Identify which cell holds the provided text, then report its [X, Y] central coordinate. 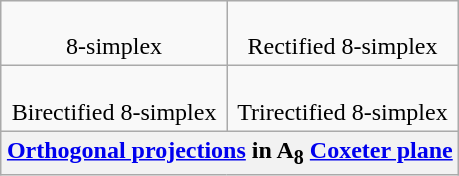
8-simplex [114, 34]
Rectified 8-simplex [342, 34]
Trirectified 8-simplex [342, 98]
Orthogonal projections in A8 Coxeter plane [230, 153]
Birectified 8-simplex [114, 98]
